Extract the (X, Y) coordinate from the center of the cell holding the provided text.  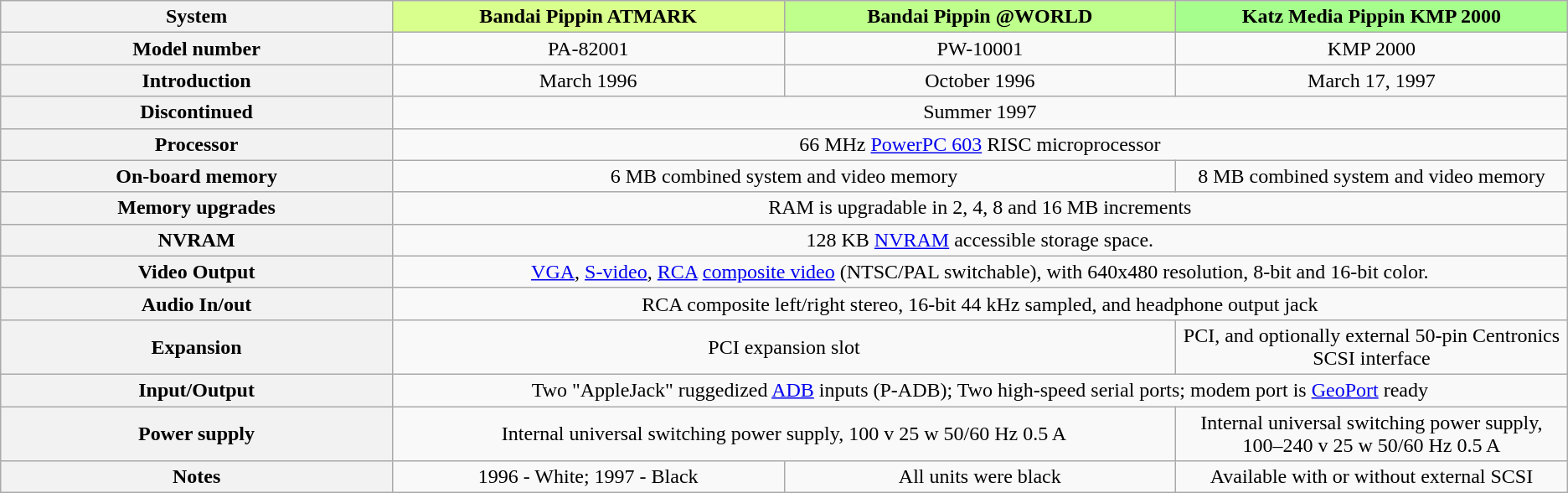
PCI, and optionally external 50-pin Centronics SCSI interface (1372, 347)
Notes (197, 477)
Available with or without external SCSI (1372, 477)
66 MHz PowerPC 603 RISC microprocessor (980, 144)
Memory upgrades (197, 208)
Input/Output (197, 390)
KMP 2000 (1372, 49)
Summer 1997 (980, 112)
PCI expansion slot (784, 347)
Expansion (197, 347)
October 1996 (980, 80)
Video Output (197, 272)
Internal universal switching power supply, 100 v 25 w 50/60 Hz 0.5 A (784, 433)
1996 - White; 1997 - Black (588, 477)
6 MB combined system and video memory (784, 176)
Power supply (197, 433)
Katz Media Pippin KMP 2000 (1372, 17)
System (197, 17)
All units were black (980, 477)
128 KB NVRAM accessible storage space. (980, 240)
RCA composite left/right stereo, 16-bit 44 kHz sampled, and headphone output jack (980, 304)
March 17, 1997 (1372, 80)
Two "AppleJack" ruggedized ADB inputs (P-ADB); Two high-speed serial ports; modem port is GeoPort ready (980, 390)
Introduction (197, 80)
March 1996 (588, 80)
VGA, S-video, RCA composite video (NTSC/PAL switchable), with 640x480 resolution, 8-bit and 16-bit color. (980, 272)
PA-82001 (588, 49)
Discontinued (197, 112)
NVRAM (197, 240)
Internal universal switching power supply, 100–240 v 25 w 50/60 Hz 0.5 A (1372, 433)
8 MB combined system and video memory (1372, 176)
Processor (197, 144)
RAM is upgradable in 2, 4, 8 and 16 MB increments (980, 208)
Model number (197, 49)
Audio In/out (197, 304)
PW-10001 (980, 49)
Bandai Pippin ATMARK (588, 17)
Bandai Pippin @WORLD (980, 17)
On-board memory (197, 176)
